Capture the cell that displays the provided text and extract its (X, Y) central coordinate. 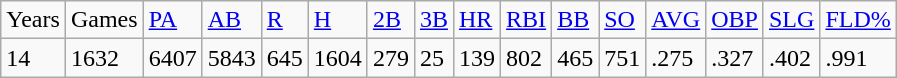
SLG (791, 20)
1604 (338, 58)
14 (34, 58)
HR (476, 20)
BB (576, 20)
279 (390, 58)
5843 (232, 58)
PA (172, 20)
6407 (172, 58)
1632 (104, 58)
751 (622, 58)
.327 (735, 58)
645 (284, 58)
H (338, 20)
25 (434, 58)
802 (526, 58)
OBP (735, 20)
2B (390, 20)
RBI (526, 20)
465 (576, 58)
FLD% (858, 20)
.275 (676, 58)
3B (434, 20)
R (284, 20)
139 (476, 58)
SO (622, 20)
Games (104, 20)
.991 (858, 58)
.402 (791, 58)
AB (232, 20)
Years (34, 20)
AVG (676, 20)
